Provide the (X, Y) coordinate of the cell's center where the given text is located.  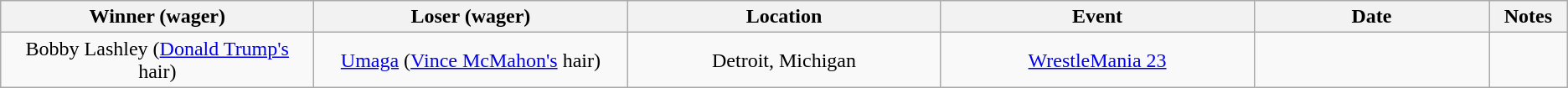
Winner (wager) (157, 17)
Event (1097, 17)
Loser (wager) (471, 17)
Location (784, 17)
Detroit, Michigan (784, 60)
Date (1372, 17)
Notes (1529, 17)
Umaga (Vince McMahon's hair) (471, 60)
WrestleMania 23 (1097, 60)
Bobby Lashley (Donald Trump's hair) (157, 60)
